Identify which cell holds the provided text, then report its (X, Y) central coordinate. 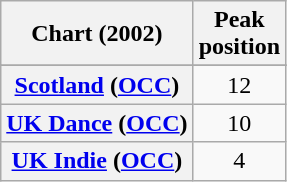
Chart (2002) (97, 34)
10 (239, 123)
UK Indie (OCC) (97, 161)
12 (239, 85)
Peakposition (239, 34)
Scotland (OCC) (97, 85)
4 (239, 161)
UK Dance (OCC) (97, 123)
